Detect which cell encompasses the target text, then output its [X, Y] center coordinate. 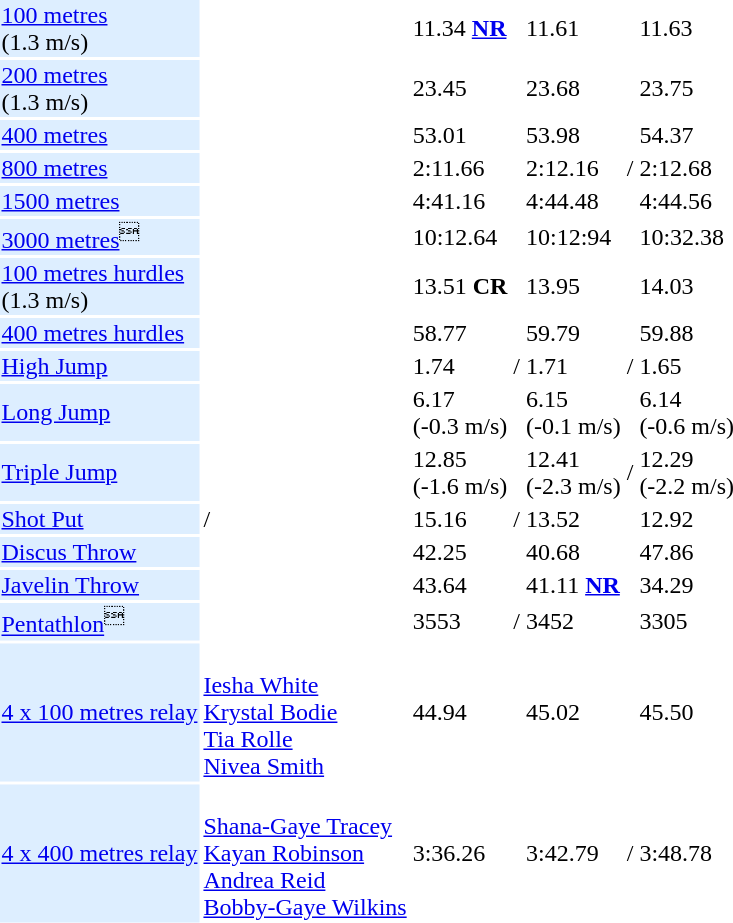
800 metres [100, 168]
400 metres hurdles [100, 333]
11.34 NR [460, 28]
53.98 [574, 135]
10:12:94 [574, 237]
Pentathlon [100, 621]
High Jump [100, 366]
2:12.16 [574, 168]
23.68 [574, 88]
4 x 100 metres relay [100, 712]
4:44.48 [574, 201]
15.16 [460, 519]
12.85 (-1.6 m/s) [460, 472]
42.25 [460, 552]
Javelin Throw [100, 585]
3452 [574, 621]
3553 [460, 621]
13.51 CR [460, 286]
4 x 400 metres relay [100, 853]
1.71 [574, 366]
200 metres (1.3 m/s) [100, 88]
Iesha White Krystal Bodie Tia Rolle Nivea Smith [305, 712]
23.45 [460, 88]
100 metres hurdles (1.3 m/s) [100, 286]
11.61 [574, 28]
Triple Jump [100, 472]
100 metres (1.3 m/s) [100, 28]
12.41 (-2.3 m/s) [574, 472]
Shana-Gaye Tracey Kayan Robinson Andrea Reid Bobby-Gaye Wilkins [305, 853]
400 metres [100, 135]
59.79 [574, 333]
6.15 (-0.1 m/s) [574, 412]
13.95 [574, 286]
3:36.26 [460, 853]
44.94 [460, 712]
45.02 [574, 712]
40.68 [574, 552]
1.74 [460, 366]
43.64 [460, 585]
53.01 [460, 135]
1500 metres [100, 201]
6.17 (-0.3 m/s) [460, 412]
2:11.66 [460, 168]
Discus Throw [100, 552]
Shot Put [100, 519]
58.77 [460, 333]
3000 metres [100, 237]
13.52 [574, 519]
4:41.16 [460, 201]
Long Jump [100, 412]
10:12.64 [460, 237]
3:42.79 [574, 853]
41.11 NR [574, 585]
